Find where the given text appears and provide that cell's center as (x, y) coordinate. 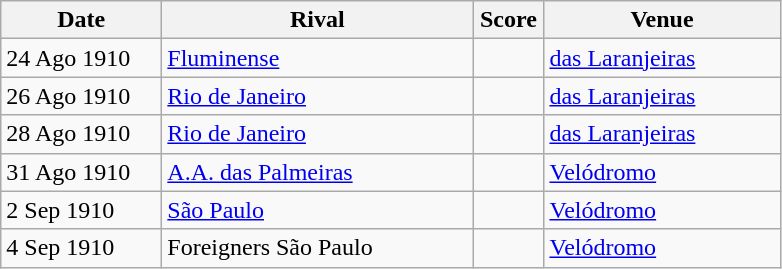
Fluminense (318, 58)
24 Ago 1910 (82, 58)
4 Sep 1910 (82, 248)
Venue (662, 20)
Foreigners São Paulo (318, 248)
2 Sep 1910 (82, 210)
Score (508, 20)
28 Ago 1910 (82, 134)
26 Ago 1910 (82, 96)
31 Ago 1910 (82, 172)
Rival (318, 20)
São Paulo (318, 210)
A.A. das Palmeiras (318, 172)
Date (82, 20)
